Locate the cell with the specified text and output its (X, Y) center coordinate. 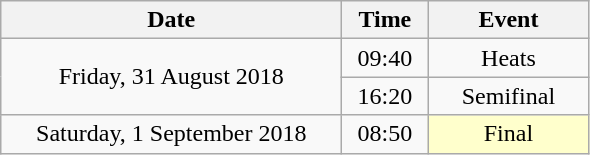
Time (385, 20)
Final (508, 134)
Date (172, 20)
16:20 (385, 96)
08:50 (385, 134)
Friday, 31 August 2018 (172, 77)
Semifinal (508, 96)
Event (508, 20)
09:40 (385, 58)
Heats (508, 58)
Saturday, 1 September 2018 (172, 134)
